Extract the (X, Y) coordinate from the center of the cell holding the provided text.  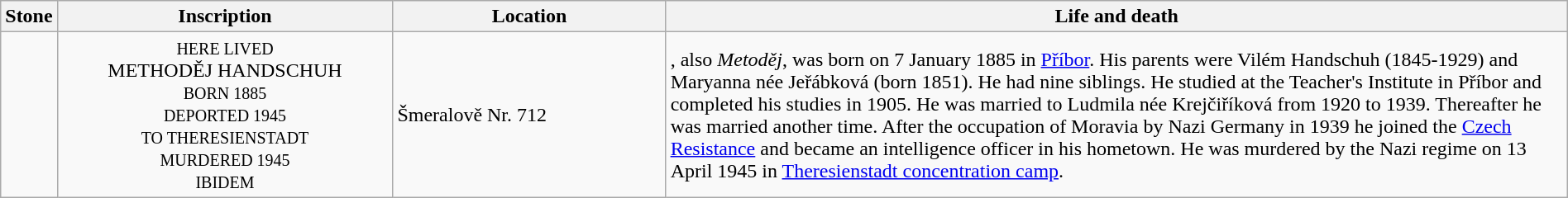
Life and death (1116, 16)
Location (529, 16)
Inscription (225, 16)
Stone (29, 16)
HERE LIVEDMETHODĚJ HANDSCHUHBORN 1885DEPORTED 1945TO THERESIENSTADTMURDERED 1945IBIDEM (225, 115)
Šmeralově Nr. 712 (529, 115)
